Find where the given text appears and provide that cell's center as (X, Y) coordinate. 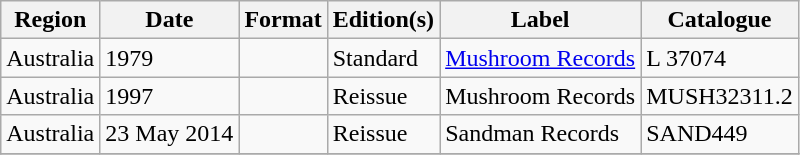
Catalogue (720, 20)
L 37074 (720, 58)
Standard (383, 58)
Edition(s) (383, 20)
1997 (170, 96)
Sandman Records (540, 134)
1979 (170, 58)
SAND449 (720, 134)
Date (170, 20)
Region (50, 20)
23 May 2014 (170, 134)
MUSH32311.2 (720, 96)
Format (283, 20)
Label (540, 20)
